Detect which cell encompasses the target text, then output its [X, Y] center coordinate. 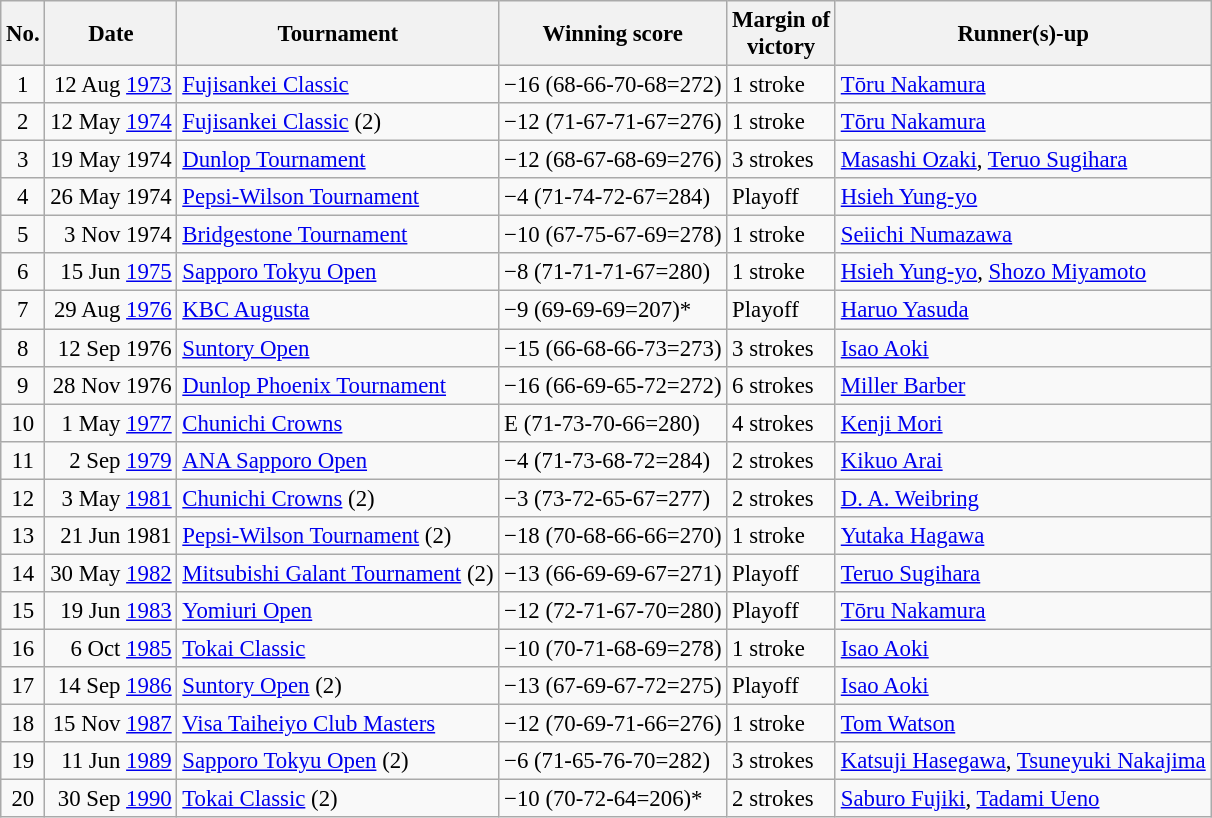
Kenji Mori [1023, 423]
−6 (71-65-76-70=282) [613, 761]
10 [23, 423]
−16 (68-66-70-68=272) [613, 85]
14 [23, 573]
Tokai Classic [338, 648]
Miller Barber [1023, 385]
Sapporo Tokyu Open [338, 273]
19 [23, 761]
5 [23, 235]
Sapporo Tokyu Open (2) [338, 761]
Runner(s)-up [1023, 34]
−10 (67-75-67-69=278) [613, 235]
15 Jun 1975 [111, 273]
Hsieh Yung-yo [1023, 197]
−10 (70-72-64=206)* [613, 799]
28 Nov 1976 [111, 385]
15 Nov 1987 [111, 724]
3 Nov 1974 [111, 235]
Kikuo Arai [1023, 460]
Chunichi Crowns [338, 423]
7 [23, 310]
Tom Watson [1023, 724]
Masashi Ozaki, Teruo Sugihara [1023, 160]
ANA Sapporo Open [338, 460]
12 May 1974 [111, 122]
Dunlop Tournament [338, 160]
Fujisankei Classic (2) [338, 122]
8 [23, 348]
4 [23, 197]
−8 (71-71-71-67=280) [613, 273]
Yomiuri Open [338, 611]
−4 (71-73-68-72=284) [613, 460]
Saburo Fujiki, Tadami Ueno [1023, 799]
19 Jun 1983 [111, 611]
4 strokes [782, 423]
17 [23, 686]
No. [23, 34]
−3 (73-72-65-67=277) [613, 498]
−10 (70-71-68-69=278) [613, 648]
29 Aug 1976 [111, 310]
2 [23, 122]
Haruo Yasuda [1023, 310]
16 [23, 648]
18 [23, 724]
Teruo Sugihara [1023, 573]
Winning score [613, 34]
9 [23, 385]
Suntory Open [338, 348]
30 May 1982 [111, 573]
26 May 1974 [111, 197]
−4 (71-74-72-67=284) [613, 197]
6 [23, 273]
KBC Augusta [338, 310]
−9 (69-69-69=207)* [613, 310]
Katsuji Hasegawa, Tsuneyuki Nakajima [1023, 761]
11 [23, 460]
19 May 1974 [111, 160]
Fujisankei Classic [338, 85]
12 Sep 1976 [111, 348]
Visa Taiheiyo Club Masters [338, 724]
30 Sep 1990 [111, 799]
−18 (70-68-66-66=270) [613, 536]
6 strokes [782, 385]
−13 (67-69-67-72=275) [613, 686]
Pepsi-Wilson Tournament [338, 197]
Tokai Classic (2) [338, 799]
−12 (70-69-71-66=276) [613, 724]
−13 (66-69-69-67=271) [613, 573]
E (71-73-70-66=280) [613, 423]
D. A. Weibring [1023, 498]
Yutaka Hagawa [1023, 536]
Hsieh Yung-yo, Shozo Miyamoto [1023, 273]
6 Oct 1985 [111, 648]
Dunlop Phoenix Tournament [338, 385]
13 [23, 536]
15 [23, 611]
−15 (66-68-66-73=273) [613, 348]
21 Jun 1981 [111, 536]
−12 (71-67-71-67=276) [613, 122]
Mitsubishi Galant Tournament (2) [338, 573]
12 [23, 498]
1 [23, 85]
Suntory Open (2) [338, 686]
3 [23, 160]
20 [23, 799]
12 Aug 1973 [111, 85]
Seiichi Numazawa [1023, 235]
Bridgestone Tournament [338, 235]
Pepsi-Wilson Tournament (2) [338, 536]
Date [111, 34]
Tournament [338, 34]
−12 (68-67-68-69=276) [613, 160]
11 Jun 1989 [111, 761]
1 May 1977 [111, 423]
−16 (66-69-65-72=272) [613, 385]
−12 (72-71-67-70=280) [613, 611]
2 Sep 1979 [111, 460]
14 Sep 1986 [111, 686]
Chunichi Crowns (2) [338, 498]
3 May 1981 [111, 498]
Margin ofvictory [782, 34]
